Pinpoint the cell where the given text exists, returning its [x, y] midpoint coordinate. 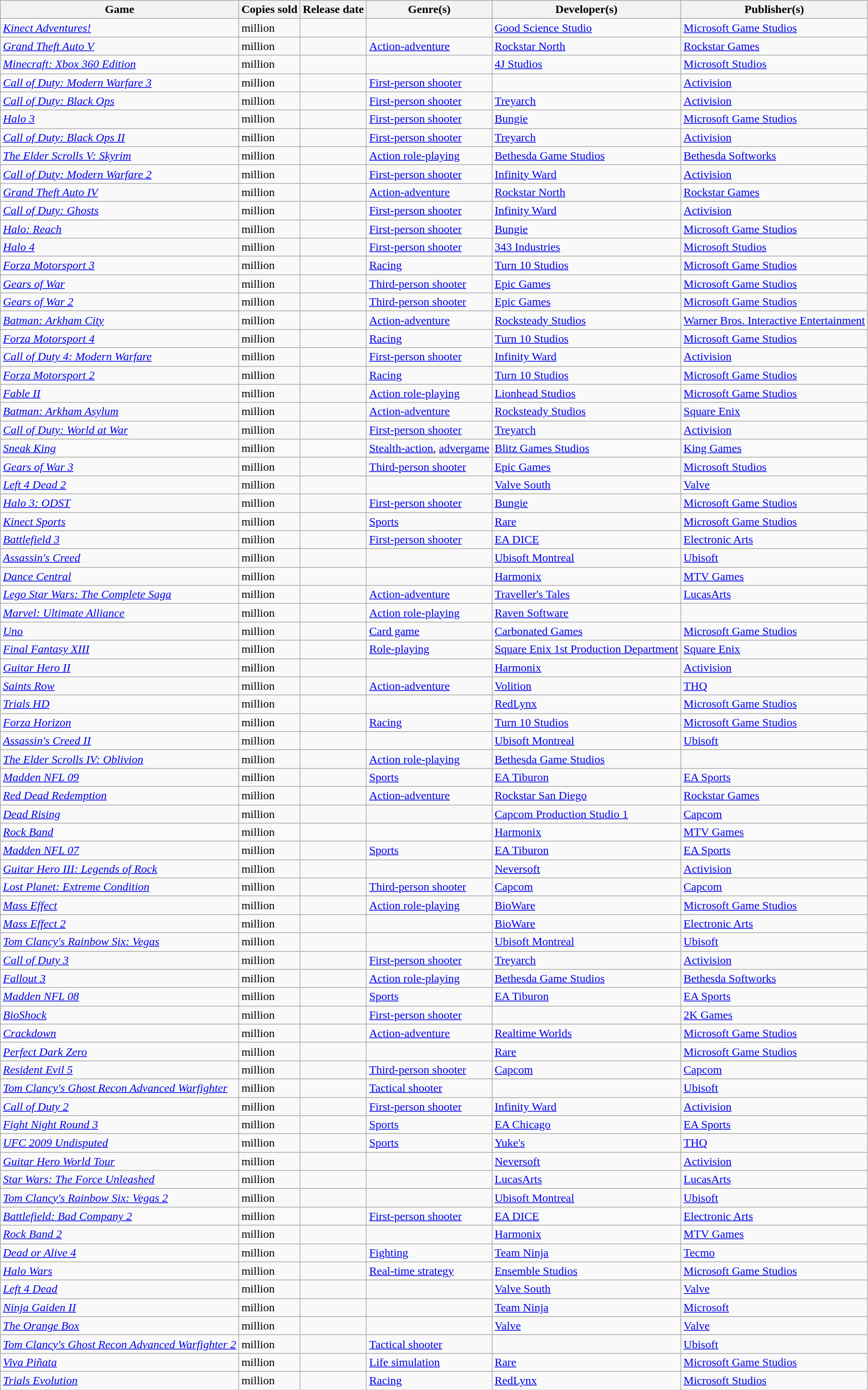
Red Dead Redemption [120, 795]
Tom Clancy's Ghost Recon Advanced Warfighter 2 [120, 1344]
Ninja Gaiden II [120, 1307]
Battlefield 3 [120, 540]
Square Enix 1st Production Department [587, 649]
Guitar Hero III: Legends of Rock [120, 869]
343 Industries [587, 247]
Halo 4 [120, 247]
Call of Duty: Modern Warfare 3 [120, 83]
Forza Motorsport 2 [120, 375]
Saints Row [120, 686]
Forza Motorsport 4 [120, 339]
Final Fantasy XIII [120, 649]
UFC 2009 Undisputed [120, 1143]
Warner Bros. Interactive Entertainment [774, 320]
Game [120, 10]
Call of Duty: Modern Warfare 2 [120, 174]
Capcom Production Studio 1 [587, 814]
Sneak King [120, 448]
Assassin's Creed II [120, 741]
Madden NFL 08 [120, 997]
Call of Duty: Black Ops II [120, 137]
Call of Duty 3 [120, 960]
Grand Theft Auto V [120, 46]
Realtime Worlds [587, 1033]
Copies sold [269, 10]
The Elder Scrolls V: Skyrim [120, 156]
The Orange Box [120, 1326]
Mass Effect [120, 905]
Halo 3 [120, 119]
Trials Evolution [120, 1380]
Star Wars: The Force Unleashed [120, 1180]
Fight Night Round 3 [120, 1125]
Halo: Reach [120, 229]
Fighting [429, 1253]
Gears of War 3 [120, 466]
Tom Clancy's Ghost Recon Advanced Warfighter [120, 1088]
Tom Clancy's Rainbow Six: Vegas [120, 942]
Forza Motorsport 3 [120, 266]
Rock Band [120, 832]
Yuke's [587, 1143]
EA Chicago [587, 1125]
Assassin's Creed [120, 558]
Card game [429, 631]
Microsoft [774, 1307]
BioShock [120, 1015]
Madden NFL 07 [120, 851]
Grand Theft Auto IV [120, 192]
Dead or Alive 4 [120, 1253]
Crackdown [120, 1033]
Guitar Hero II [120, 668]
Tom Clancy's Rainbow Six: Vegas 2 [120, 1198]
Kinect Adventures! [120, 28]
Role-playing [429, 649]
Battlefield: Bad Company 2 [120, 1216]
Left 4 Dead [120, 1289]
Good Science Studio [587, 28]
Rock Band 2 [120, 1234]
Batman: Arkham City [120, 320]
Genre(s) [429, 10]
Rockstar San Diego [587, 795]
Gears of War [120, 284]
Call of Duty 2 [120, 1106]
Guitar Hero World Tour [120, 1161]
Fable II [120, 393]
Perfect Dark Zero [120, 1051]
Developer(s) [587, 10]
Batman: Arkham Asylum [120, 412]
Volition [587, 686]
Lost Planet: Extreme Condition [120, 887]
Marvel: Ultimate Alliance [120, 613]
Stealth-action, advergame [429, 448]
Call of Duty: Black Ops [120, 101]
Minecraft: Xbox 360 Edition [120, 64]
Publisher(s) [774, 10]
Dead Rising [120, 814]
Ensemble Studios [587, 1271]
Trials HD [120, 704]
4J Studios [587, 64]
Call of Duty: World at War [120, 430]
Uno [120, 631]
Tecmo [774, 1253]
Forza Horizon [120, 722]
Dance Central [120, 576]
King Games [774, 448]
Lionhead Studios [587, 393]
Kinect Sports [120, 521]
Real-time strategy [429, 1271]
Call of Duty 4: Modern Warfare [120, 357]
Blitz Games Studios [587, 448]
Madden NFL 09 [120, 777]
The Elder Scrolls IV: Oblivion [120, 759]
2K Games [774, 1015]
Life simulation [429, 1362]
Left 4 Dead 2 [120, 485]
Halo 3: ODST [120, 503]
Resident Evil 5 [120, 1070]
Halo Wars [120, 1271]
Release date [333, 10]
Gears of War 2 [120, 302]
Lego Star Wars: The Complete Saga [120, 595]
Viva Piñata [120, 1362]
Call of Duty: Ghosts [120, 210]
Fallout 3 [120, 978]
Mass Effect 2 [120, 924]
Raven Software [587, 613]
Carbonated Games [587, 631]
Traveller's Tales [587, 595]
